Detect which cell encompasses the target text, then output its (X, Y) center coordinate. 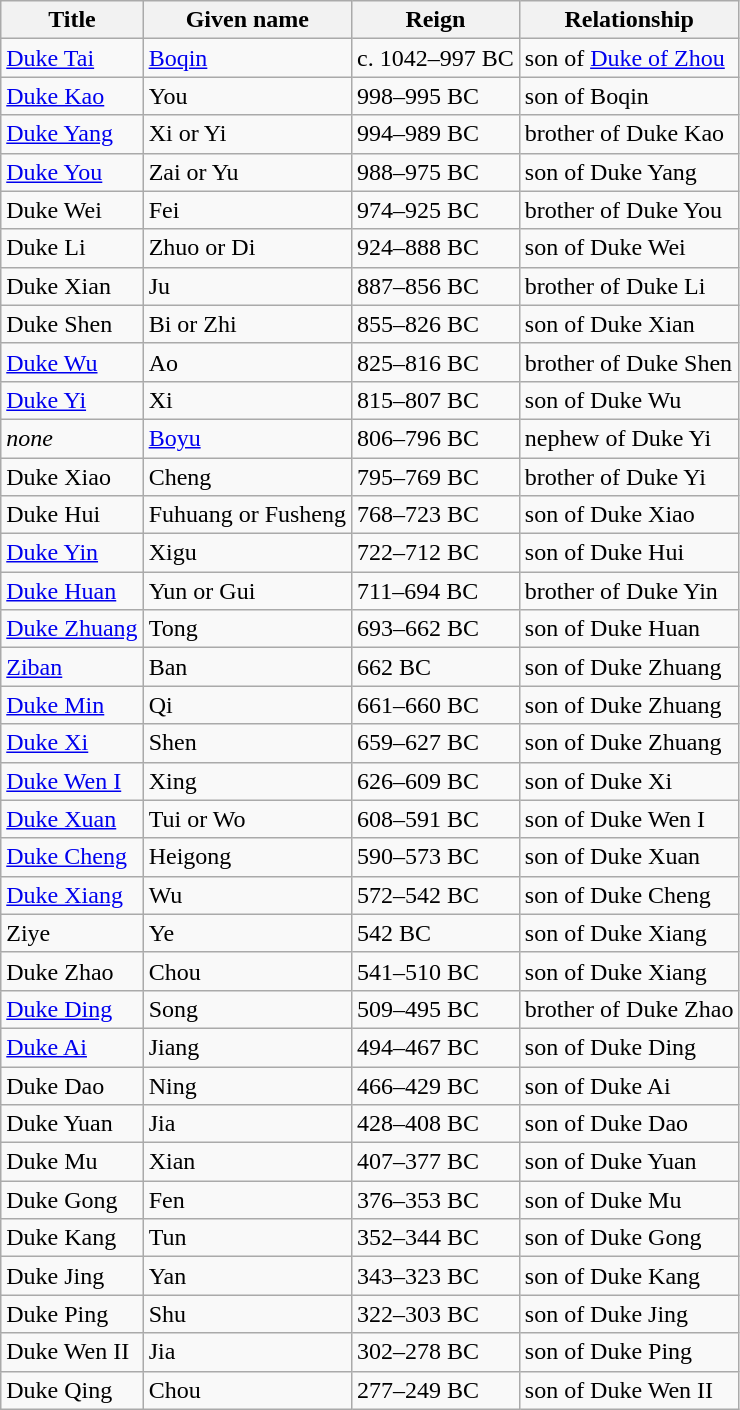
Zai or Yu (247, 172)
Duke Xiao (72, 477)
brother of Duke Li (629, 286)
Ju (247, 286)
Duke Kao (72, 96)
son of Duke Yang (629, 172)
brother of Duke Zhao (629, 1009)
855–826 BC (436, 324)
son of Duke Wen I (629, 819)
Yan (247, 1276)
998–995 BC (436, 96)
Ziban (72, 667)
Duke Gong (72, 1200)
Duke Huan (72, 591)
Ziye (72, 933)
son of Duke Hui (629, 553)
Boyu (247, 438)
693–662 BC (436, 629)
Duke Wen II (72, 1352)
768–723 BC (436, 515)
Relationship (629, 20)
Ao (247, 362)
son of Duke Yuan (629, 1162)
608–591 BC (436, 819)
572–542 BC (436, 895)
Wu (247, 895)
924–888 BC (436, 248)
Bi or Zhi (247, 324)
Xing (247, 781)
Ning (247, 1085)
Duke Hui (72, 515)
Duke Cheng (72, 857)
son of Duke Ding (629, 1047)
Title (72, 20)
Duke Zhao (72, 971)
Xian (247, 1162)
brother of Duke You (629, 210)
974–925 BC (436, 210)
Duke Dao (72, 1085)
Duke Yuan (72, 1124)
Ban (247, 667)
Duke Mu (72, 1162)
722–712 BC (436, 553)
son of Duke Xiao (629, 515)
806–796 BC (436, 438)
302–278 BC (436, 1352)
Qi (247, 705)
son of Duke Ping (629, 1352)
none (72, 438)
Duke Qing (72, 1390)
Tun (247, 1238)
Xigu (247, 553)
nephew of Duke Yi (629, 438)
Duke You (72, 172)
Heigong (247, 857)
542 BC (436, 933)
son of Duke Xuan (629, 857)
322–303 BC (436, 1314)
Duke Kang (72, 1238)
son of Duke Gong (629, 1238)
277–249 BC (436, 1390)
son of Duke Dao (629, 1124)
Duke Yang (72, 134)
988–975 BC (436, 172)
407–377 BC (436, 1162)
son of Duke Kang (629, 1276)
Duke Ai (72, 1047)
son of Duke Jing (629, 1314)
son of Duke Mu (629, 1200)
626–609 BC (436, 781)
Duke Jing (72, 1276)
Cheng (247, 477)
795–769 BC (436, 477)
Duke Xian (72, 286)
Duke Ding (72, 1009)
son of Duke of Zhou (629, 58)
Ye (247, 933)
711–694 BC (436, 591)
Duke Xuan (72, 819)
376–353 BC (436, 1200)
662 BC (436, 667)
Shu (247, 1314)
Duke Wu (72, 362)
Yun or Gui (247, 591)
Duke Li (72, 248)
Song (247, 1009)
Tui or Wo (247, 819)
Xi (247, 400)
Duke Wei (72, 210)
brother of Duke Shen (629, 362)
Zhuo or Di (247, 248)
Given name (247, 20)
466–429 BC (436, 1085)
Duke Xiang (72, 895)
brother of Duke Yin (629, 591)
Duke Min (72, 705)
Tong (247, 629)
352–344 BC (436, 1238)
son of Duke Cheng (629, 895)
Duke Ping (72, 1314)
659–627 BC (436, 743)
son of Boqin (629, 96)
Duke Yin (72, 553)
825–816 BC (436, 362)
Duke Zhuang (72, 629)
428–408 BC (436, 1124)
son of Duke Xi (629, 781)
Duke Tai (72, 58)
Duke Shen (72, 324)
Shen (247, 743)
343–323 BC (436, 1276)
son of Duke Ai (629, 1085)
815–807 BC (436, 400)
son of Duke Xian (629, 324)
Duke Xi (72, 743)
son of Duke Wei (629, 248)
c. 1042–997 BC (436, 58)
Fei (247, 210)
541–510 BC (436, 971)
Duke Yi (72, 400)
509–495 BC (436, 1009)
Reign (436, 20)
brother of Duke Kao (629, 134)
661–660 BC (436, 705)
son of Duke Wen II (629, 1390)
590–573 BC (436, 857)
son of Duke Wu (629, 400)
son of Duke Huan (629, 629)
Fen (247, 1200)
Duke Wen I (72, 781)
brother of Duke Yi (629, 477)
Jiang (247, 1047)
Boqin (247, 58)
Xi or Yi (247, 134)
887–856 BC (436, 286)
Fuhuang or Fusheng (247, 515)
994–989 BC (436, 134)
494–467 BC (436, 1047)
You (247, 96)
